Output the (X, Y) coordinate of the center of the cell containing the given text.  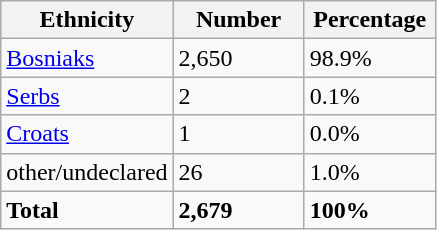
0.0% (370, 134)
0.1% (370, 96)
100% (370, 210)
Total (87, 210)
2 (238, 96)
1 (238, 134)
Percentage (370, 20)
Number (238, 20)
2,679 (238, 210)
Bosniaks (87, 58)
1.0% (370, 172)
Croats (87, 134)
26 (238, 172)
98.9% (370, 58)
2,650 (238, 58)
other/undeclared (87, 172)
Serbs (87, 96)
Ethnicity (87, 20)
